For the text-containing cell, return its midpoint in (X, Y) coordinate format. 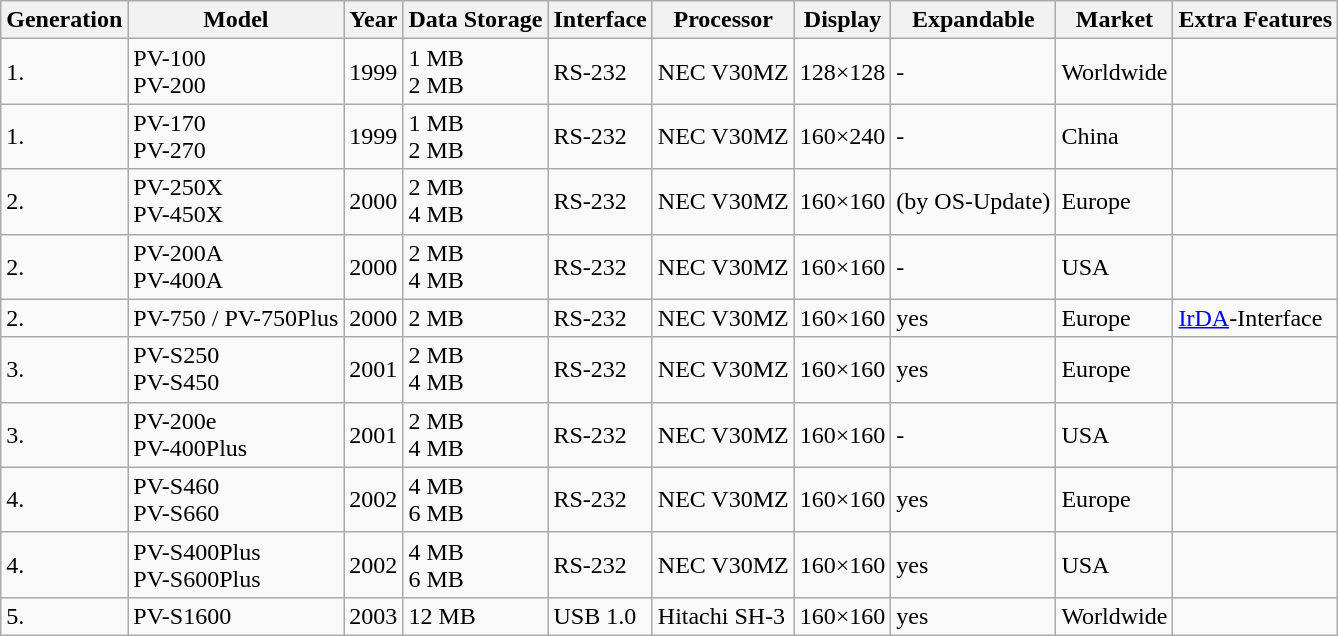
Generation (64, 20)
Expandable (974, 20)
128×128 (842, 72)
PV-100PV-200 (236, 72)
12 MB (476, 616)
Display (842, 20)
(by OS-Update) (974, 202)
PV-250XPV-450X (236, 202)
Processor (723, 20)
PV-S460PV-S660 (236, 500)
160×240 (842, 136)
IrDA-Interface (1256, 318)
Year (374, 20)
Model (236, 20)
Extra Features (1256, 20)
2003 (374, 616)
PV-S400PlusPV-S600Plus (236, 564)
USB 1.0 (600, 616)
PV-170PV-270 (236, 136)
Data Storage (476, 20)
PV-200ePV-400Plus (236, 434)
Hitachi SH-3 (723, 616)
PV-S1600 (236, 616)
China (1114, 136)
2 MB (476, 318)
Market (1114, 20)
5. (64, 616)
Interface (600, 20)
PV-750 / PV-750Plus (236, 318)
PV-S250PV-S450 (236, 370)
PV-200APV-400A (236, 266)
